Provide the (x, y) coordinate of the cell's center where the given text is located.  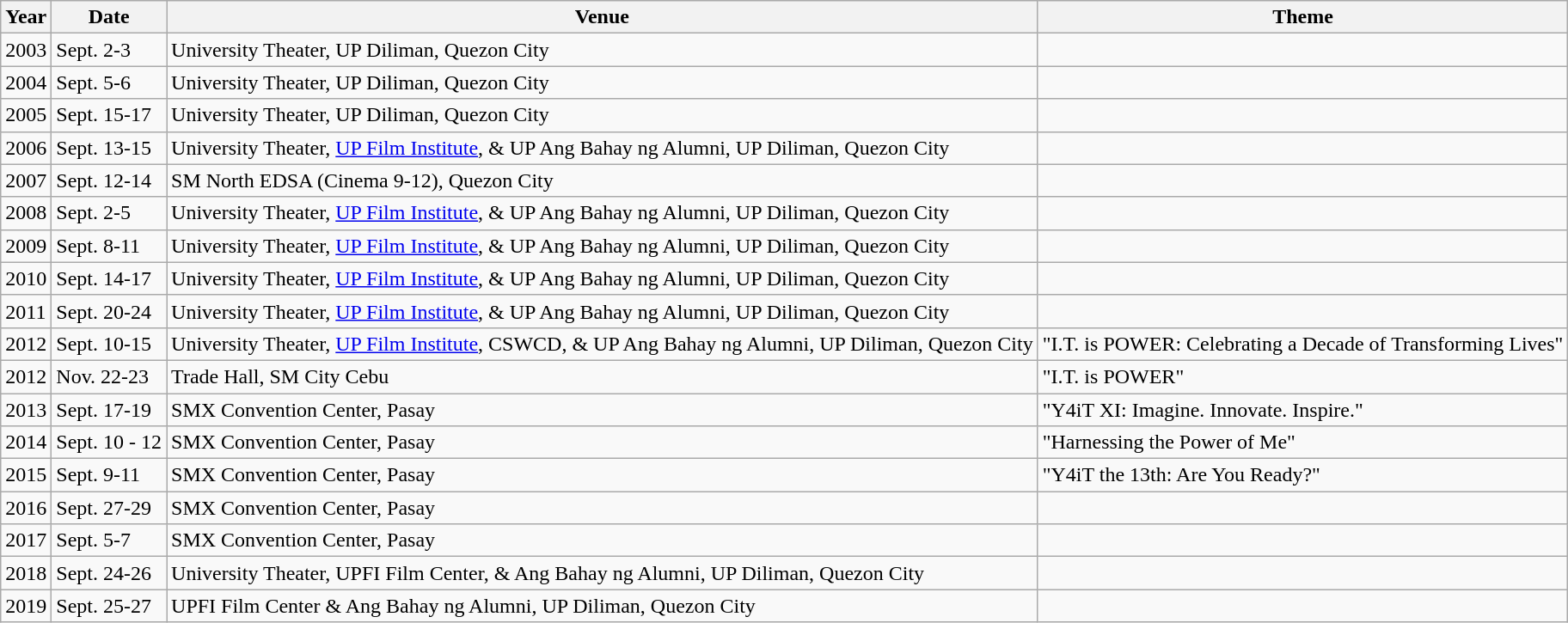
"Y4iT XI: Imagine. Innovate. Inspire." (1303, 410)
"Harnessing the Power of Me" (1303, 443)
University Theater, UP Film Institute, CSWCD, & UP Ang Bahay ng Alumni, UP Diliman, Quezon City (603, 344)
2008 (26, 213)
"I.T. is POWER" (1303, 376)
Sept. 8-11 (109, 246)
2005 (26, 115)
Sept. 27-29 (109, 508)
2006 (26, 148)
Sept. 9-11 (109, 475)
"Y4iT the 13th: Are You Ready?" (1303, 475)
2013 (26, 410)
Date (109, 17)
Sept. 12-14 (109, 180)
Sept. 24-26 (109, 573)
"I.T. is POWER: Celebrating a Decade of Transforming Lives" (1303, 344)
Sept. 20-24 (109, 311)
University Theater, UPFI Film Center, & Ang Bahay ng Alumni, UP Diliman, Quezon City (603, 573)
Sept. 10-15 (109, 344)
Sept. 13-15 (109, 148)
Nov. 22-23 (109, 376)
2009 (26, 246)
Sept. 5-6 (109, 82)
2018 (26, 573)
Sept. 14-17 (109, 278)
UPFI Film Center & Ang Bahay ng Alumni, UP Diliman, Quezon City (603, 606)
Sept. 5-7 (109, 541)
Sept. 17-19 (109, 410)
Sept. 10 - 12 (109, 443)
Venue (603, 17)
2019 (26, 606)
Sept. 2-5 (109, 213)
2015 (26, 475)
Sept. 15-17 (109, 115)
Trade Hall, SM City Cebu (603, 376)
Sept. 2-3 (109, 50)
SM North EDSA (Cinema 9-12), Quezon City (603, 180)
2017 (26, 541)
2011 (26, 311)
2016 (26, 508)
2003 (26, 50)
2007 (26, 180)
2004 (26, 82)
Sept. 25-27 (109, 606)
2010 (26, 278)
Year (26, 17)
Theme (1303, 17)
2014 (26, 443)
